Detect which cell encompasses the target text, then output its [X, Y] center coordinate. 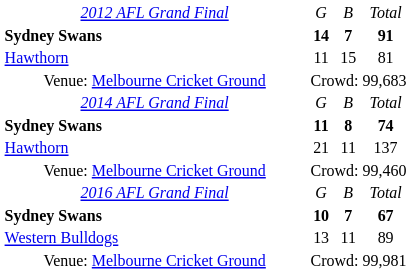
21 [321, 148]
74 [386, 126]
2016 AFL Grand Final [154, 193]
Western Bulldogs [154, 238]
2012 AFL Grand Final [154, 13]
2014 AFL Grand Final [154, 103]
137 [386, 148]
89 [386, 238]
10 [321, 216]
14 [321, 36]
8 [348, 126]
67 [386, 216]
Crowd: 99,460 [358, 170]
15 [348, 58]
Crowd: 99,981 [358, 260]
Crowd: 99,683 [358, 80]
81 [386, 58]
13 [321, 238]
91 [386, 36]
